Locate the cell with the specified text and output its (x, y) center coordinate. 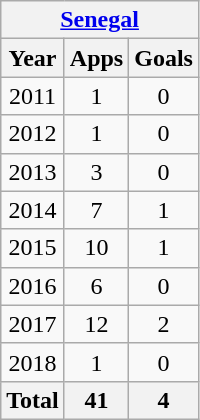
2016 (33, 286)
2013 (33, 172)
2012 (33, 134)
3 (96, 172)
41 (96, 400)
Year (33, 58)
2018 (33, 362)
4 (164, 400)
2017 (33, 324)
2 (164, 324)
10 (96, 248)
6 (96, 286)
2011 (33, 96)
2014 (33, 210)
2015 (33, 248)
7 (96, 210)
Senegal (100, 20)
12 (96, 324)
Goals (164, 58)
Total (33, 400)
Apps (96, 58)
